Output the [X, Y] coordinate of the center of the cell containing the given text.  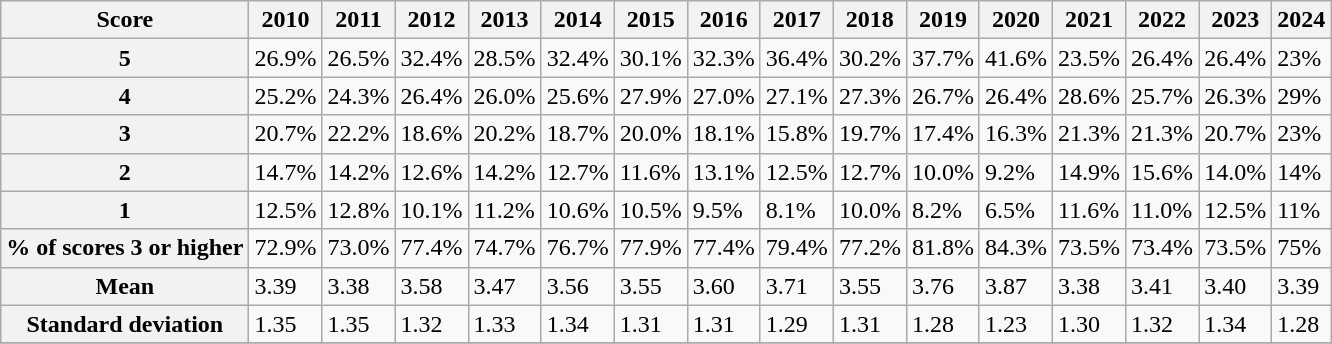
19.7% [870, 134]
3 [125, 134]
77.2% [870, 248]
18.6% [432, 134]
81.8% [942, 248]
3.87 [1016, 286]
% of scores 3 or higher [125, 248]
30.1% [650, 58]
29% [1302, 96]
2 [125, 172]
28.5% [504, 58]
11.2% [504, 210]
72.9% [286, 248]
10.5% [650, 210]
15.8% [796, 134]
12.8% [358, 210]
2024 [1302, 20]
73.0% [358, 248]
76.7% [578, 248]
25.2% [286, 96]
41.6% [1016, 58]
22.2% [358, 134]
2013 [504, 20]
77.9% [650, 248]
27.3% [870, 96]
9.5% [724, 210]
2016 [724, 20]
10.1% [432, 210]
17.4% [942, 134]
1.23 [1016, 324]
28.6% [1090, 96]
11.0% [1162, 210]
27.1% [796, 96]
26.9% [286, 58]
3.56 [578, 286]
30.2% [870, 58]
75% [1302, 248]
2018 [870, 20]
26.7% [942, 96]
2023 [1236, 20]
18.7% [578, 134]
14% [1302, 172]
1 [125, 210]
32.3% [724, 58]
Standard deviation [125, 324]
2011 [358, 20]
26.5% [358, 58]
84.3% [1016, 248]
8.1% [796, 210]
27.9% [650, 96]
3.41 [1162, 286]
2017 [796, 20]
Mean [125, 286]
36.4% [796, 58]
25.6% [578, 96]
3.60 [724, 286]
27.0% [724, 96]
3.47 [504, 286]
10.6% [578, 210]
3.40 [1236, 286]
26.0% [504, 96]
1.33 [504, 324]
2010 [286, 20]
2021 [1090, 20]
37.7% [942, 58]
25.7% [1162, 96]
3.58 [432, 286]
24.3% [358, 96]
20.0% [650, 134]
2019 [942, 20]
2012 [432, 20]
8.2% [942, 210]
73.4% [1162, 248]
3.76 [942, 286]
3.71 [796, 286]
14.7% [286, 172]
2020 [1016, 20]
14.0% [1236, 172]
79.4% [796, 248]
2015 [650, 20]
6.5% [1016, 210]
26.3% [1236, 96]
16.3% [1016, 134]
2022 [1162, 20]
2014 [578, 20]
15.6% [1162, 172]
11% [1302, 210]
20.2% [504, 134]
1.30 [1090, 324]
74.7% [504, 248]
23.5% [1090, 58]
9.2% [1016, 172]
5 [125, 58]
14.9% [1090, 172]
1.29 [796, 324]
Score [125, 20]
12.6% [432, 172]
18.1% [724, 134]
4 [125, 96]
13.1% [724, 172]
